Extract the (X, Y) coordinate from the center of the cell holding the provided text.  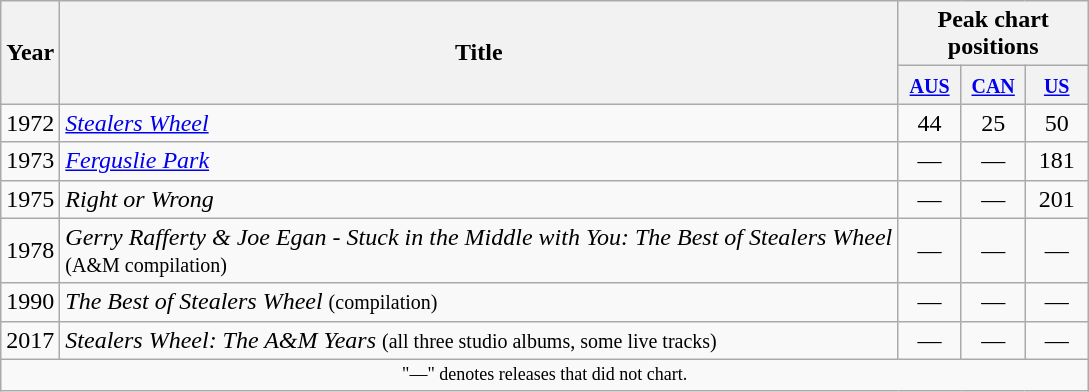
Year (30, 52)
US (1057, 85)
1978 (30, 250)
CAN (993, 85)
Stealers Wheel (479, 123)
181 (1057, 161)
AUS (930, 85)
Right or Wrong (479, 199)
44 (930, 123)
1973 (30, 161)
Peak chart positions (994, 34)
The Best of Stealers Wheel (compilation) (479, 302)
201 (1057, 199)
2017 (30, 340)
Ferguslie Park (479, 161)
50 (1057, 123)
1975 (30, 199)
"—" denotes releases that did not chart. (545, 374)
Stealers Wheel: The A&M Years (all three studio albums, some live tracks) (479, 340)
1972 (30, 123)
Title (479, 52)
1990 (30, 302)
Gerry Rafferty & Joe Egan - Stuck in the Middle with You: The Best of Stealers Wheel (A&M compilation) (479, 250)
25 (993, 123)
